Output the [X, Y] coordinate of the center of the cell containing the given text.  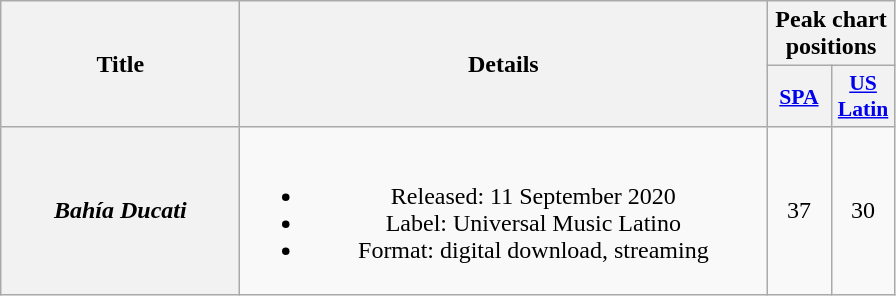
Released: 11 September 2020Label: Universal Music LatinoFormat: digital download, streaming [504, 210]
Title [120, 64]
SPA [799, 96]
USLatin [863, 96]
37 [799, 210]
Bahía Ducati [120, 210]
Details [504, 64]
30 [863, 210]
Peak chart positions [831, 34]
